Return [x, y] of the center of cell containing provided text 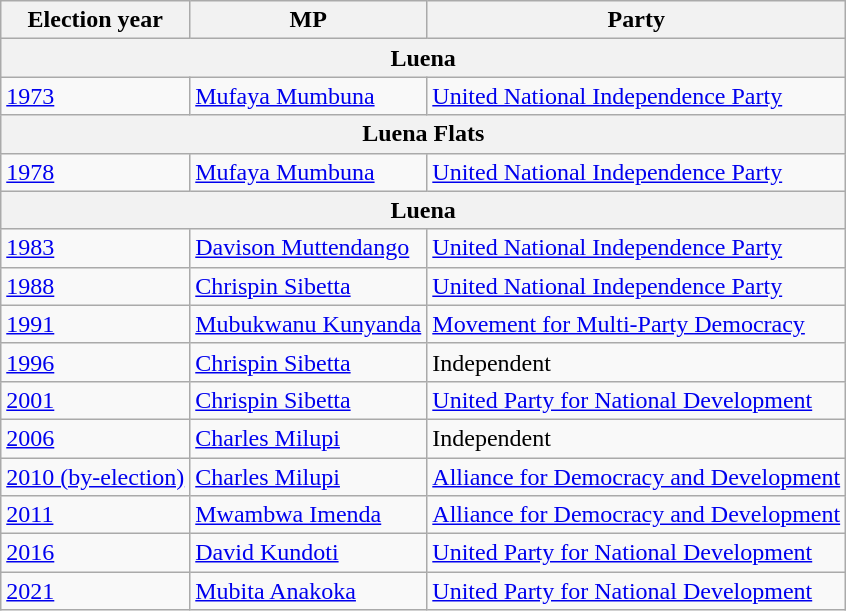
1973 [96, 96]
Mubita Anakoka [308, 591]
2016 [96, 553]
Party [636, 20]
Mubukwanu Kunyanda [308, 324]
2006 [96, 438]
Movement for Multi-Party Democracy [636, 324]
Luena Flats [424, 134]
1988 [96, 286]
2011 [96, 515]
Davison Muttendango [308, 248]
1983 [96, 248]
Mwambwa Imenda [308, 515]
2021 [96, 591]
2010 (by-election) [96, 477]
1991 [96, 324]
Election year [96, 20]
MP [308, 20]
1978 [96, 172]
1996 [96, 362]
2001 [96, 400]
David Kundoti [308, 553]
